Return (X, Y) of the center of cell containing provided text 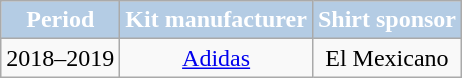
Adidas (216, 58)
Period (60, 20)
Kit manufacturer (216, 20)
2018–2019 (60, 58)
El Mexicano (386, 58)
Shirt sponsor (386, 20)
